Search for the cell housing the specified text and yield its [X, Y] center coordinate. 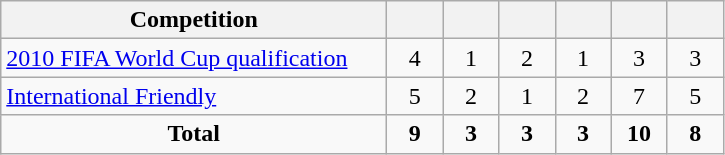
8 [695, 134]
9 [415, 134]
4 [415, 58]
Competition [194, 20]
Total [194, 134]
International Friendly [194, 96]
2010 FIFA World Cup qualification [194, 58]
7 [639, 96]
10 [639, 134]
